Find where the given text appears and provide that cell's center as (X, Y) coordinate. 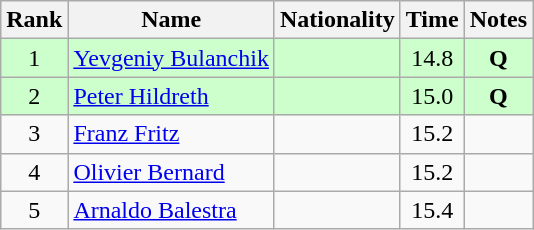
Peter Hildreth (172, 96)
Nationality (337, 20)
14.8 (432, 58)
1 (34, 58)
4 (34, 172)
Rank (34, 20)
Time (432, 20)
Yevgeniy Bulanchik (172, 58)
Arnaldo Balestra (172, 210)
Name (172, 20)
5 (34, 210)
15.0 (432, 96)
3 (34, 134)
15.4 (432, 210)
Franz Fritz (172, 134)
Notes (498, 20)
2 (34, 96)
Olivier Bernard (172, 172)
